Locate the cell with the specified text and output its (x, y) center coordinate. 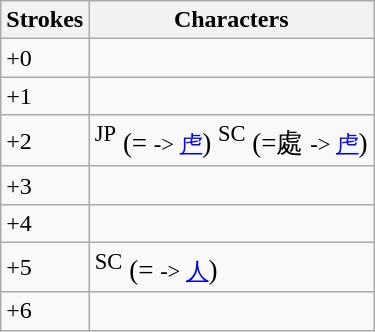
SC (= -> 人) (232, 267)
Characters (232, 20)
Strokes (45, 20)
+3 (45, 185)
+6 (45, 311)
+5 (45, 267)
+2 (45, 140)
JP (= -> 虍) SC (=處 -> 虍) (232, 140)
+1 (45, 96)
+4 (45, 223)
+0 (45, 58)
